Provide the [X, Y] coordinate of the cell's center where the given text is located.  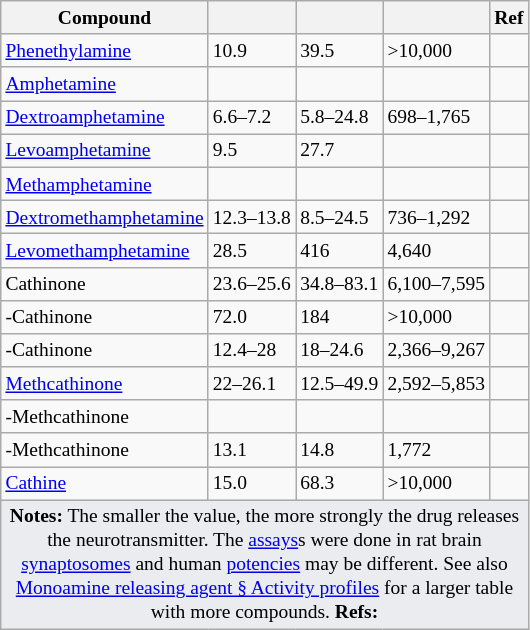
4,640 [436, 250]
184 [340, 316]
34.8–83.1 [340, 284]
6,100–7,595 [436, 284]
13.1 [252, 450]
Cathinone [104, 284]
2,592–5,853 [436, 384]
2,366–9,267 [436, 350]
Compound [104, 18]
14.8 [340, 450]
Amphetamine [104, 84]
10.9 [252, 50]
1,772 [436, 450]
12.5–49.9 [340, 384]
68.3 [340, 484]
22–26.1 [252, 384]
8.5–24.5 [340, 216]
15.0 [252, 484]
Cathine [104, 484]
12.4–28 [252, 350]
28.5 [252, 250]
698–1,765 [436, 118]
736–1,292 [436, 216]
39.5 [340, 50]
72.0 [252, 316]
Levoamphetamine [104, 150]
Dextroamphetamine [104, 118]
Levomethamphetamine [104, 250]
Phenethylamine [104, 50]
23.6–25.6 [252, 284]
Dextromethamphetamine [104, 216]
Ref [510, 18]
18–24.6 [340, 350]
12.3–13.8 [252, 216]
6.6–7.2 [252, 118]
416 [340, 250]
9.5 [252, 150]
27.7 [340, 150]
Methcathinone [104, 384]
5.8–24.8 [340, 118]
Methamphetamine [104, 184]
